Return (X, Y) of the center of cell containing provided text 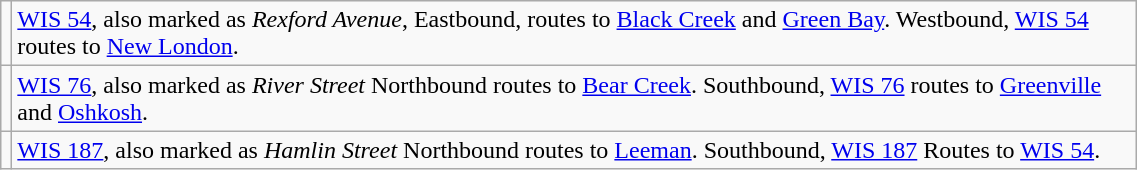
WIS 76, also marked as River Street Northbound routes to Bear Creek. Southbound, WIS 76 routes to Greenville and Oshkosh. (574, 98)
WIS 187, also marked as Hamlin Street Northbound routes to Leeman. Southbound, WIS 187 Routes to WIS 54. (574, 150)
WIS 54, also marked as Rexford Avenue, Eastbound, routes to Black Creek and Green Bay. Westbound, WIS 54 routes to New London. (574, 34)
